Identify which cell holds the provided text, then report its (X, Y) central coordinate. 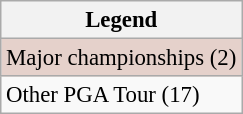
Legend (122, 20)
Major championships (2) (122, 58)
Other PGA Tour (17) (122, 95)
